Extract the [X, Y] coordinate from the center of the cell holding the provided text.  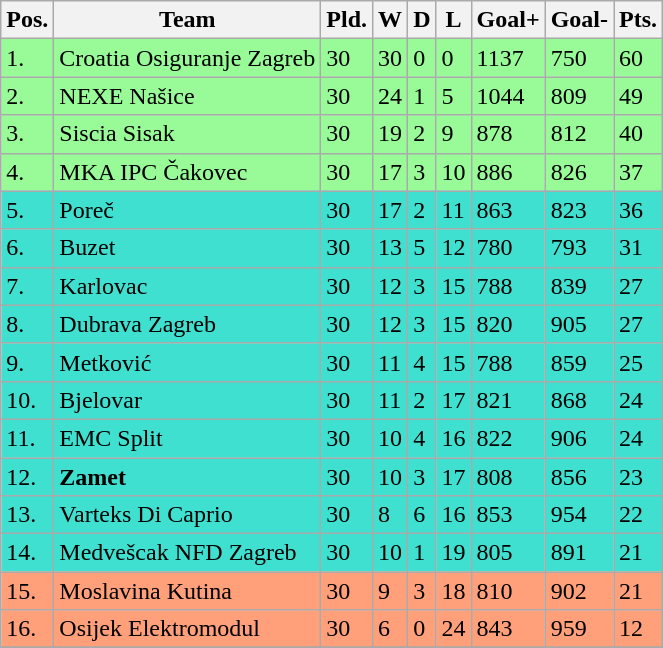
Varteks Di Caprio [188, 515]
809 [579, 96]
49 [638, 96]
2. [28, 96]
23 [638, 477]
Medvešcak NFD Zagreb [188, 553]
891 [579, 553]
Poreč [188, 210]
4. [28, 172]
8 [390, 515]
902 [579, 591]
Siscia Sisak [188, 134]
839 [579, 286]
14. [28, 553]
805 [508, 553]
40 [638, 134]
7. [28, 286]
12. [28, 477]
MKA IPC Čakovec [188, 172]
16. [28, 629]
Goal- [579, 20]
863 [508, 210]
11. [28, 438]
37 [638, 172]
13 [390, 248]
780 [508, 248]
W [390, 20]
13. [28, 515]
Croatia Osiguranje Zagreb [188, 58]
60 [638, 58]
859 [579, 362]
10. [28, 400]
905 [579, 324]
856 [579, 477]
793 [579, 248]
820 [508, 324]
18 [454, 591]
EMC Split [188, 438]
826 [579, 172]
Karlovac [188, 286]
822 [508, 438]
Zamet [188, 477]
1044 [508, 96]
853 [508, 515]
15. [28, 591]
Bjelovar [188, 400]
843 [508, 629]
Osijek Elektromodul [188, 629]
Team [188, 20]
Pld. [347, 20]
808 [508, 477]
Moslavina Kutina [188, 591]
810 [508, 591]
22 [638, 515]
D [422, 20]
6. [28, 248]
L [454, 20]
823 [579, 210]
1137 [508, 58]
25 [638, 362]
3. [28, 134]
Pts. [638, 20]
959 [579, 629]
Dubrava Zagreb [188, 324]
Pos. [28, 20]
821 [508, 400]
906 [579, 438]
NEXE Našice [188, 96]
886 [508, 172]
Metković [188, 362]
Buzet [188, 248]
5. [28, 210]
36 [638, 210]
812 [579, 134]
878 [508, 134]
31 [638, 248]
8. [28, 324]
1. [28, 58]
Goal+ [508, 20]
868 [579, 400]
750 [579, 58]
9. [28, 362]
954 [579, 515]
